Determine the (X, Y) coordinate at the center of the cell enclosing the given text.  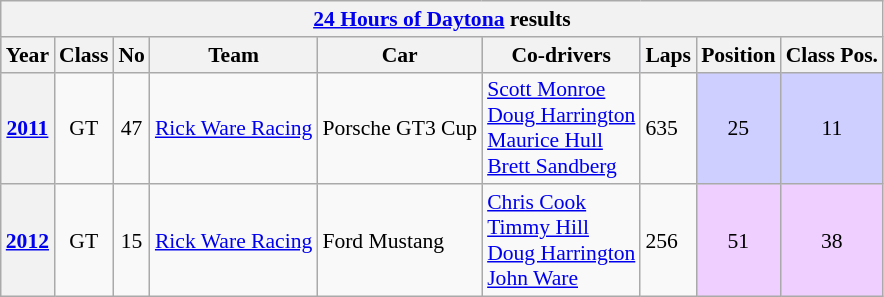
11 (832, 128)
Year (28, 55)
No (132, 55)
Ford Mustang (400, 241)
15 (132, 241)
2011 (28, 128)
Class Pos. (832, 55)
Porsche GT3 Cup (400, 128)
25 (738, 128)
24 Hours of Daytona results (442, 19)
Position (738, 55)
Team (234, 55)
Scott Monroe Doug Harrington Maurice Hull Brett Sandberg (561, 128)
38 (832, 241)
Co-drivers (561, 55)
2012 (28, 241)
51 (738, 241)
Car (400, 55)
256 (668, 241)
Laps (668, 55)
47 (132, 128)
635 (668, 128)
Class (84, 55)
Chris Cook Timmy Hill Doug Harrington John Ware (561, 241)
